Identify which cell holds the provided text, then report its (X, Y) central coordinate. 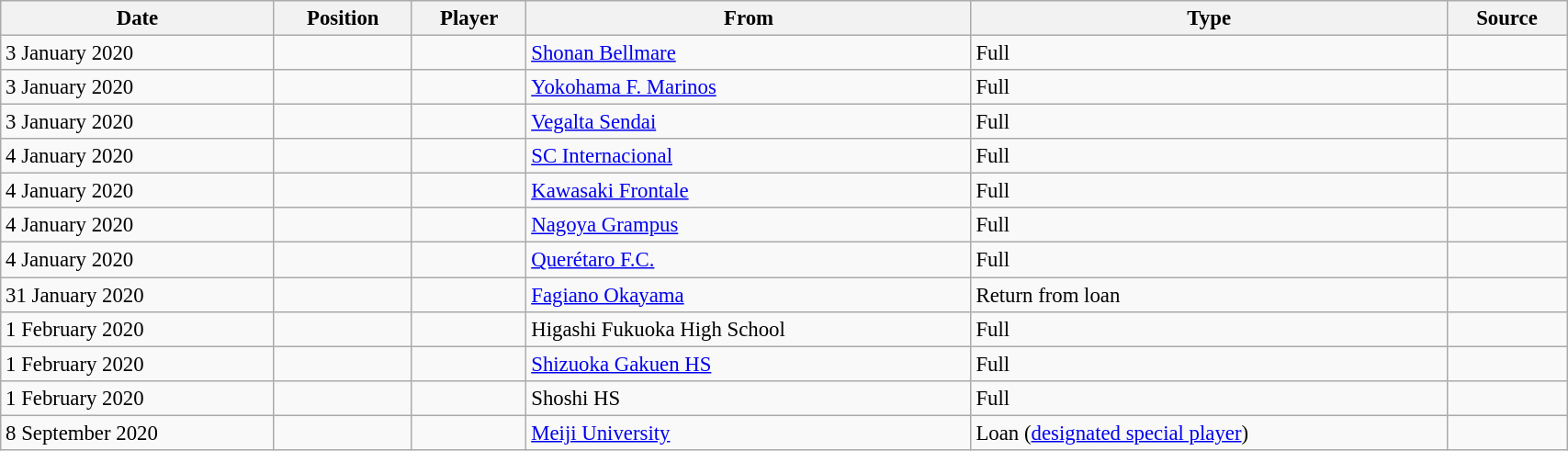
Date (138, 18)
Vegalta Sendai (749, 122)
Yokohama F. Marinos (749, 87)
Position (343, 18)
Kawasaki Frontale (749, 191)
Loan (designated special player) (1209, 433)
Shonan Bellmare (749, 53)
Nagoya Grampus (749, 225)
31 January 2020 (138, 295)
Shizuoka Gakuen HS (749, 364)
SC Internacional (749, 156)
Player (468, 18)
Higashi Fukuoka High School (749, 329)
Querétaro F.C. (749, 260)
Shoshi HS (749, 398)
Type (1209, 18)
Fagiano Okayama (749, 295)
Return from loan (1209, 295)
8 September 2020 (138, 433)
Meiji University (749, 433)
From (749, 18)
Source (1506, 18)
